Output the (X, Y) coordinate of the center of the cell containing the given text.  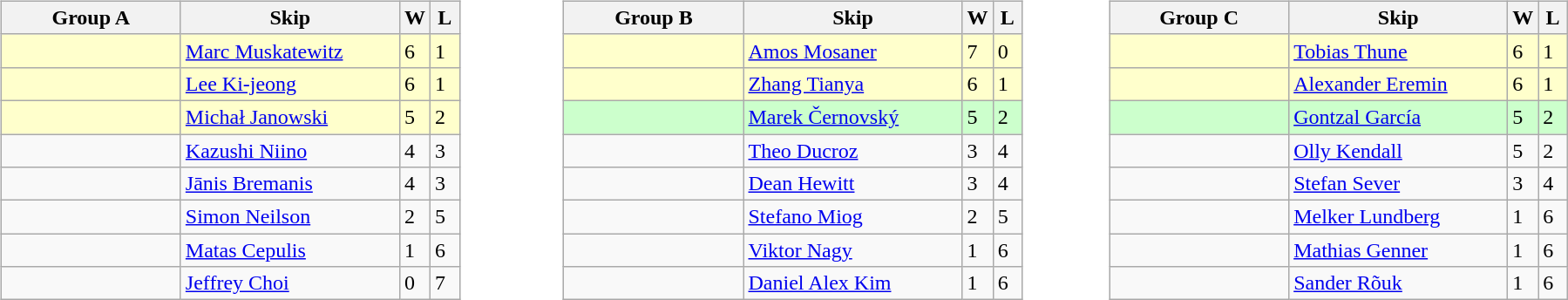
Olly Kendall (1398, 151)
Stefano Miog (852, 217)
Simon Neilson (289, 217)
Sander Rõuk (1398, 283)
Stefan Sever (1398, 184)
Lee Ki-jeong (289, 84)
Gontzal García (1398, 117)
Jeffrey Choi (289, 283)
Matas Cepulis (289, 250)
Marc Muskatewitz (289, 51)
Michał Janowski (289, 117)
Tobias Thune (1398, 51)
Amos Mosaner (852, 51)
Melker Lundberg (1398, 217)
Jānis Bremanis (289, 184)
Group C (1199, 17)
Kazushi Niino (289, 151)
Zhang Tianya (852, 84)
Mathias Genner (1398, 250)
Viktor Nagy (852, 250)
Theo Ducroz (852, 151)
Daniel Alex Kim (852, 283)
Alexander Eremin (1398, 84)
Dean Hewitt (852, 184)
Group B (654, 17)
Marek Černovský (852, 117)
Group A (91, 17)
